Pinpoint the cell where the given text exists, returning its [x, y] midpoint coordinate. 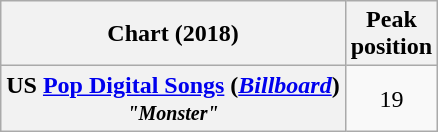
19 [391, 98]
US Pop Digital Songs (Billboard)"Monster" [173, 98]
Chart (2018) [173, 34]
Peakposition [391, 34]
